Identify which cell holds the provided text, then report its (x, y) central coordinate. 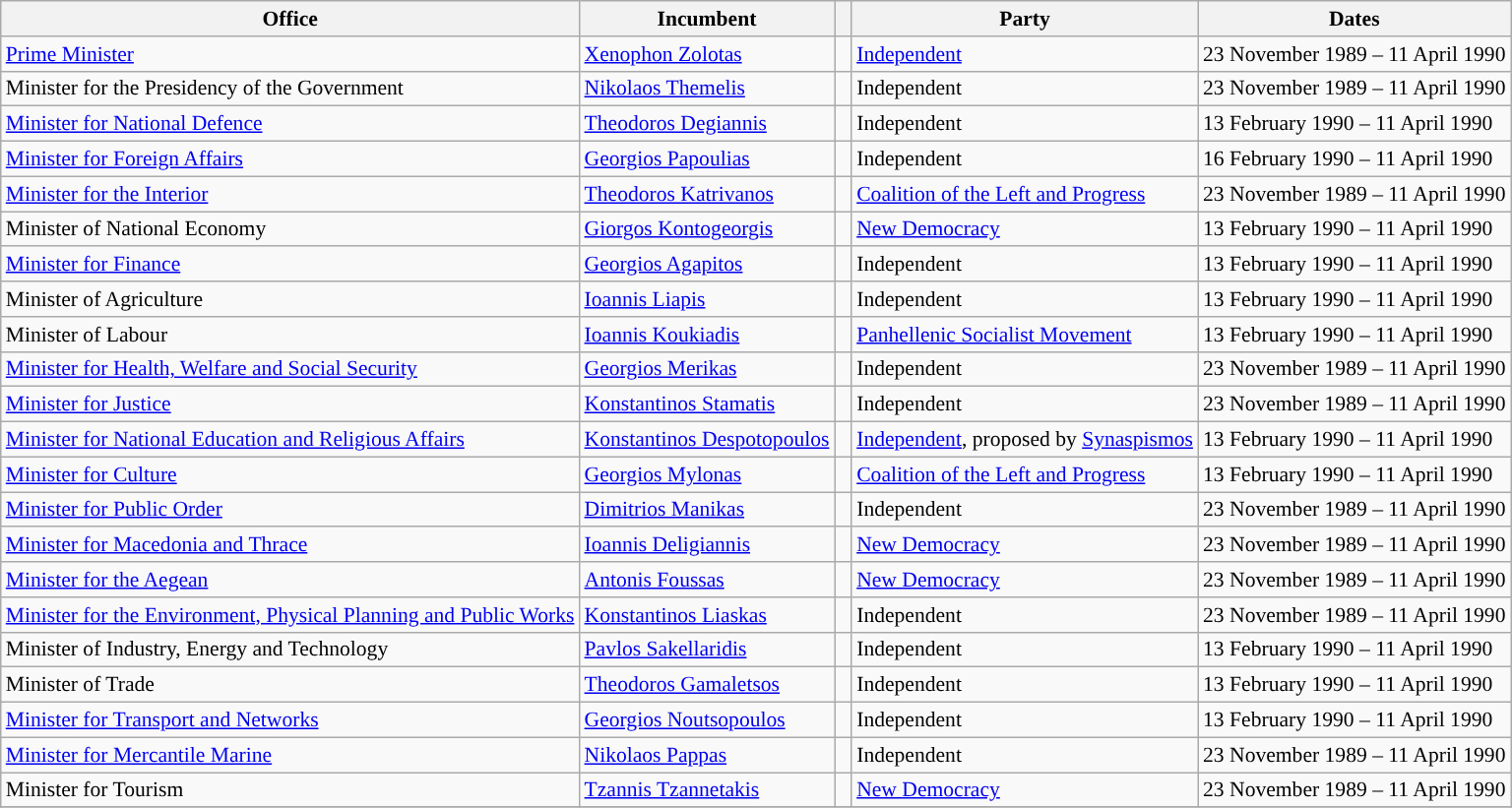
Minister for the Environment, Physical Planning and Public Works (290, 615)
Minister for Foreign Affairs (290, 159)
Konstantinos Stamatis (707, 404)
Minister of Agriculture (290, 299)
Dates (1354, 19)
Antonis Foussas (707, 580)
Minister for Tourism (290, 790)
Incumbent (707, 19)
Minister for the Aegean (290, 580)
Giorgos Kontogeorgis (707, 229)
Minister of Labour (290, 335)
Ioannis Deligiannis (707, 545)
Minister for Culture (290, 474)
Prime Minister (290, 54)
Konstantinos Liaskas (707, 615)
Minister for National Education and Religious Affairs (290, 440)
Minister of Industry, Energy and Technology (290, 650)
Independent, proposed by Synaspismos (1025, 440)
Minister for Finance (290, 265)
Minister for Public Order (290, 510)
Minister for Macedonia and Thrace (290, 545)
Xenophon Zolotas (707, 54)
Georgios Papoulias (707, 159)
Ioannis Liapis (707, 299)
Office (290, 19)
Panhellenic Socialist Movement (1025, 335)
Nikolaos Themelis (707, 89)
16 February 1990 – 11 April 1990 (1354, 159)
Georgios Noutsopoulos (707, 720)
Minister for the Interior (290, 194)
Minister of Trade (290, 685)
Minister for the Presidency of the Government (290, 89)
Konstantinos Despotopoulos (707, 440)
Theodoros Katrivanos (707, 194)
Nikolaos Pappas (707, 755)
Minister of National Economy (290, 229)
Party (1025, 19)
Minister for Justice (290, 404)
Georgios Mylonas (707, 474)
Georgios Agapitos (707, 265)
Theodoros Gamaletsos (707, 685)
Minister for National Defence (290, 124)
Minister for Transport and Networks (290, 720)
Pavlos Sakellaridis (707, 650)
Georgios Merikas (707, 369)
Ioannis Koukiadis (707, 335)
Minister for Mercantile Marine (290, 755)
Theodoros Degiannis (707, 124)
Tzannis Tzannetakis (707, 790)
Dimitrios Manikas (707, 510)
Minister for Health, Welfare and Social Security (290, 369)
